Locate the cell with the specified text and output its (X, Y) center coordinate. 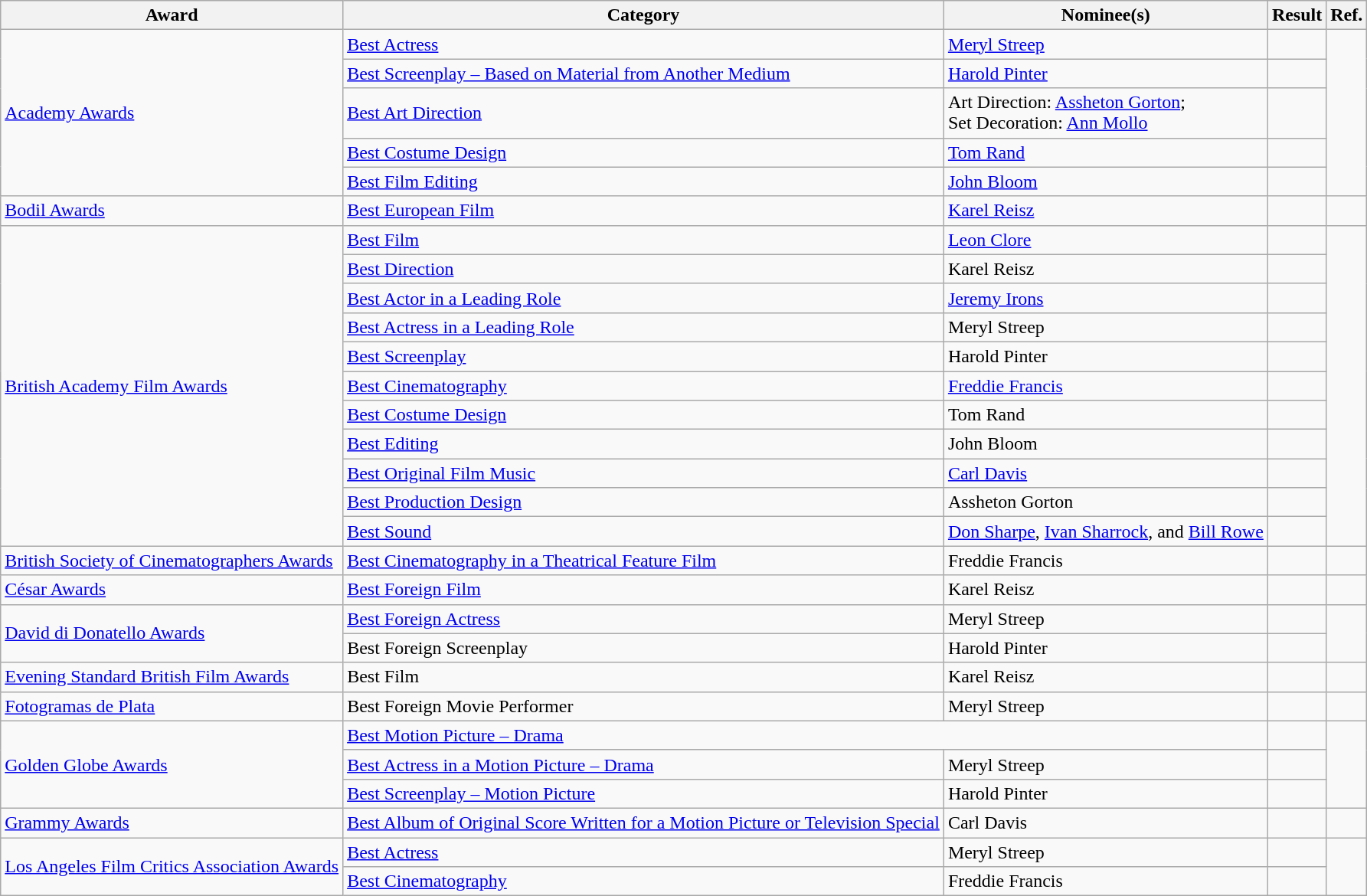
Art Direction: Assheton Gorton; Set Decoration: Ann Mollo (1106, 113)
Best Screenplay – Based on Material from Another Medium (643, 74)
Best Screenplay (643, 356)
Best Screenplay – Motion Picture (643, 793)
Grammy Awards (172, 822)
César Awards (172, 590)
Best Art Direction (643, 113)
Best Album of Original Score Written for a Motion Picture or Television Special (643, 822)
Best Foreign Movie Performer (643, 706)
Best Sound (643, 531)
Evening Standard British Film Awards (172, 677)
Best European Film (643, 211)
Best Actress in a Leading Role (643, 327)
Best Cinematography in a Theatrical Feature Film (643, 561)
Bodil Awards (172, 211)
British Society of Cinematographers Awards (172, 561)
Best Direction (643, 269)
Jeremy Irons (1106, 298)
Don Sharpe, Ivan Sharrock, and Bill Rowe (1106, 531)
Best Foreign Screenplay (643, 648)
Best Film Editing (643, 181)
Leon Clore (1106, 240)
Best Original Film Music (643, 473)
Best Motion Picture – Drama (806, 735)
Assheton Gorton (1106, 502)
Academy Awards (172, 113)
Best Actress in a Motion Picture – Drama (643, 764)
Golden Globe Awards (172, 764)
Best Editing (643, 444)
Los Angeles Film Critics Association Awards (172, 867)
David di Donatello Awards (172, 633)
Ref. (1346, 15)
Fotogramas de Plata (172, 706)
Award (172, 15)
Nominee(s) (1106, 15)
British Academy Film Awards (172, 386)
Best Foreign Film (643, 590)
Best Actor in a Leading Role (643, 298)
Result (1297, 15)
Best Production Design (643, 502)
Best Foreign Actress (643, 619)
Category (643, 15)
